Extract the (x, y) coordinate from the center of the cell holding the provided text.  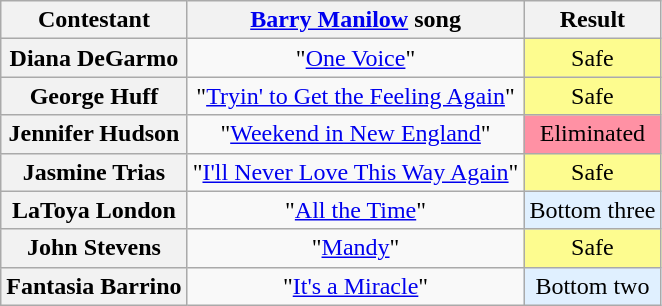
Fantasia Barrino (94, 286)
Diana DeGarmo (94, 58)
"One Voice" (356, 58)
"All the Time" (356, 210)
Jennifer Hudson (94, 134)
"Mandy" (356, 248)
"I'll Never Love This Way Again" (356, 172)
Jasmine Trias (94, 172)
LaToya London (94, 210)
Bottom three (592, 210)
Bottom two (592, 286)
"It's a Miracle" (356, 286)
"Weekend in New England" (356, 134)
Eliminated (592, 134)
Result (592, 20)
John Stevens (94, 248)
George Huff (94, 96)
"Tryin' to Get the Feeling Again" (356, 96)
Contestant (94, 20)
Barry Manilow song (356, 20)
